For the text-containing cell, return its midpoint in [X, Y] coordinate format. 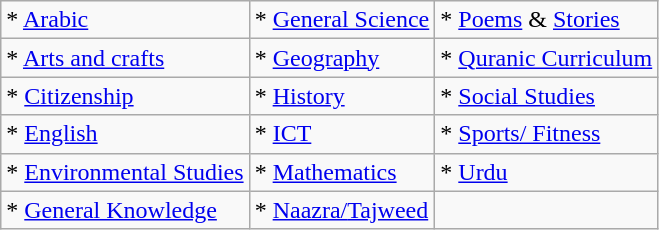
* Arabic [125, 20]
* English [125, 134]
* Arts and crafts [125, 58]
* General Knowledge [125, 210]
* History [342, 96]
* Naazra/Tajweed [342, 210]
* ICT [342, 134]
* Citizenship [125, 96]
* Poems & Stories [546, 20]
* Geography [342, 58]
* Quranic Curriculum [546, 58]
* General Science [342, 20]
* Sports/ Fitness [546, 134]
* Urdu [546, 172]
* Mathematics [342, 172]
* Social Studies [546, 96]
* Environmental Studies [125, 172]
